Return the (x, y) coordinate for the center point of the cell that contains the specified text.  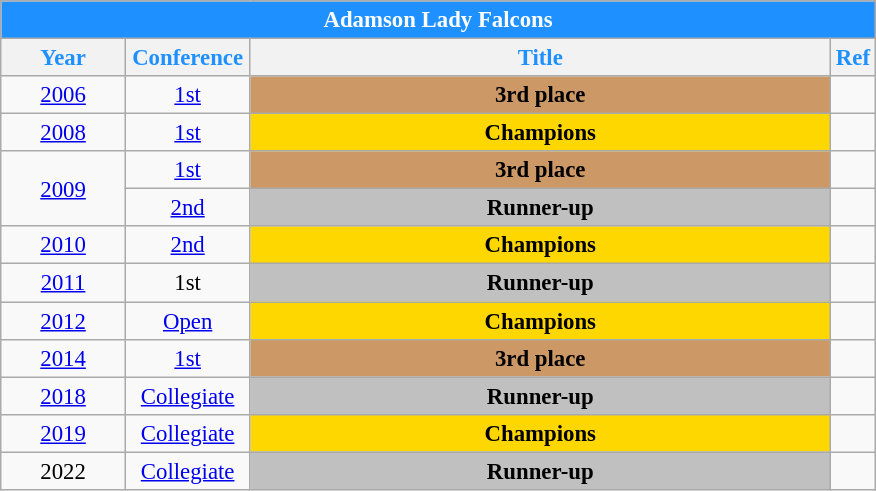
2022 (64, 471)
Title (540, 58)
2019 (64, 433)
2014 (64, 358)
Year (64, 58)
Open (188, 321)
2009 (64, 188)
2006 (64, 95)
Conference (188, 58)
2018 (64, 396)
2008 (64, 133)
Ref (854, 58)
2010 (64, 245)
2011 (64, 283)
Adamson Lady Falcons (438, 20)
2012 (64, 321)
